Determine the [X, Y] coordinate at the center of the cell enclosing the given text.  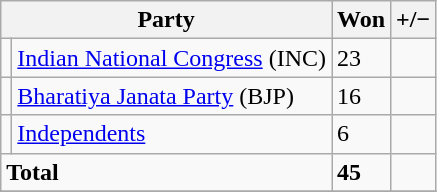
Party [166, 20]
+/− [414, 20]
Independents [172, 134]
16 [362, 96]
Won [362, 20]
45 [362, 172]
Total [166, 172]
Bharatiya Janata Party (BJP) [172, 96]
6 [362, 134]
23 [362, 58]
Indian National Congress (INC) [172, 58]
